For the text-containing cell, return its midpoint in (x, y) coordinate format. 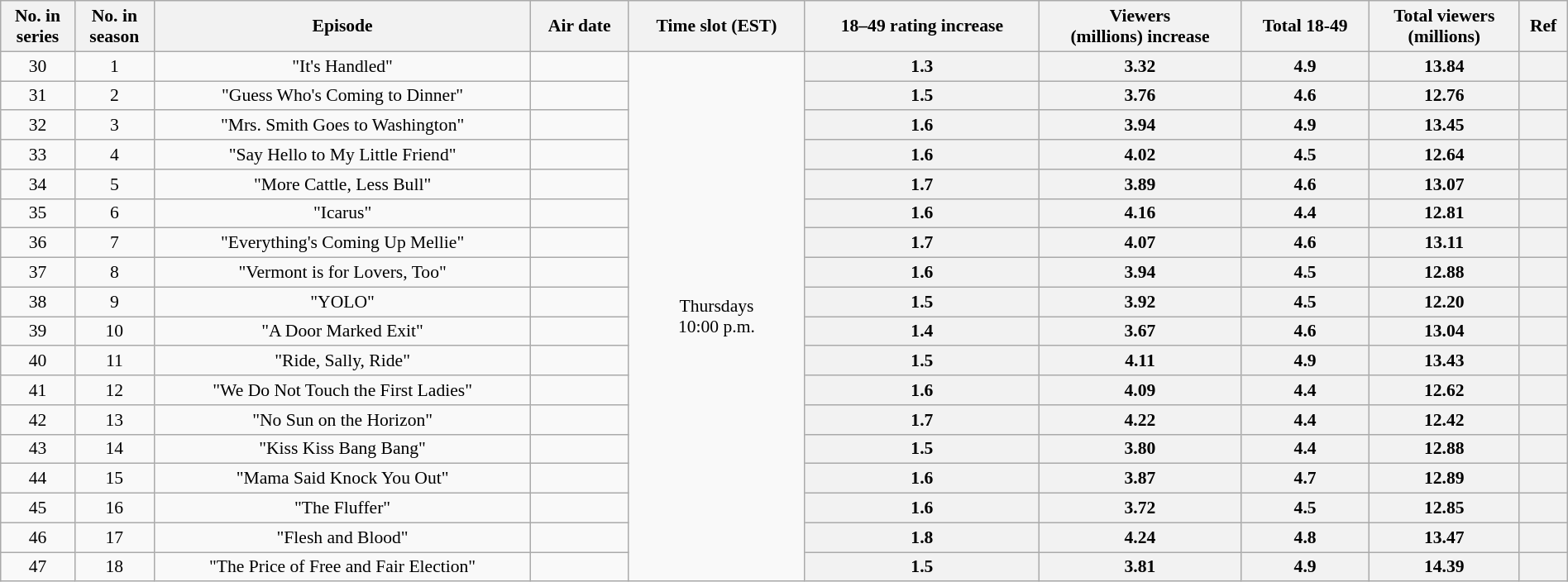
3.32 (1140, 66)
32 (38, 126)
44 (38, 479)
47 (38, 567)
46 (38, 537)
7 (114, 243)
Viewers(millions) increase (1140, 26)
4 (114, 155)
13.47 (1444, 537)
"Guess Who's Coming to Dinner" (342, 96)
37 (38, 273)
30 (38, 66)
3.67 (1140, 332)
2 (114, 96)
"Ride, Sally, Ride" (342, 361)
Ref (1543, 26)
13.07 (1444, 184)
3.72 (1140, 508)
"Say Hello to My Little Friend" (342, 155)
12.81 (1444, 213)
3.89 (1140, 184)
"Vermont is for Lovers, Too" (342, 273)
4.8 (1305, 537)
No. inseason (114, 26)
11 (114, 361)
"The Price of Free and Fair Election" (342, 567)
12.62 (1444, 390)
13.43 (1444, 361)
35 (38, 213)
12.76 (1444, 96)
"No Sun on the Horizon" (342, 420)
40 (38, 361)
3.76 (1140, 96)
36 (38, 243)
13.45 (1444, 126)
4.16 (1140, 213)
"We Do Not Touch the First Ladies" (342, 390)
4.7 (1305, 479)
15 (114, 479)
18–49 rating increase (921, 26)
5 (114, 184)
8 (114, 273)
Air date (580, 26)
"Mama Said Knock You Out" (342, 479)
12.85 (1444, 508)
16 (114, 508)
3.81 (1140, 567)
12.42 (1444, 420)
"YOLO" (342, 302)
4.22 (1140, 420)
1.3 (921, 66)
12.64 (1444, 155)
13.84 (1444, 66)
"Flesh and Blood" (342, 537)
1.4 (921, 332)
3 (114, 126)
43 (38, 449)
"Icarus" (342, 213)
41 (38, 390)
18 (114, 567)
3.87 (1140, 479)
6 (114, 213)
Total viewers(millions) (1444, 26)
"More Cattle, Less Bull" (342, 184)
"A Door Marked Exit" (342, 332)
14.39 (1444, 567)
45 (38, 508)
4.07 (1140, 243)
"Everything's Coming Up Mellie" (342, 243)
31 (38, 96)
38 (38, 302)
Episode (342, 26)
Time slot (EST) (717, 26)
4.02 (1140, 155)
"Mrs. Smith Goes to Washington" (342, 126)
1 (114, 66)
Total 18-49 (1305, 26)
10 (114, 332)
4.09 (1140, 390)
3.92 (1140, 302)
12.89 (1444, 479)
1.8 (921, 537)
34 (38, 184)
13.04 (1444, 332)
9 (114, 302)
42 (38, 420)
14 (114, 449)
13.11 (1444, 243)
"Kiss Kiss Bang Bang" (342, 449)
4.24 (1140, 537)
33 (38, 155)
12.20 (1444, 302)
3.80 (1140, 449)
Thursdays10:00 p.m. (717, 316)
No. inseries (38, 26)
"It's Handled" (342, 66)
17 (114, 537)
39 (38, 332)
4.11 (1140, 361)
12 (114, 390)
13 (114, 420)
"The Fluffer" (342, 508)
